Output the [X, Y] coordinate of the center of the cell containing the given text.  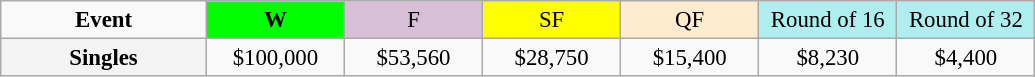
$28,750 [552, 58]
Singles [104, 58]
Event [104, 20]
QF [690, 20]
$53,560 [413, 58]
Round of 32 [966, 20]
$15,400 [690, 58]
Round of 16 [828, 20]
$100,000 [275, 58]
$4,400 [966, 58]
F [413, 20]
W [275, 20]
SF [552, 20]
$8,230 [828, 58]
